Pinpoint the cell where the given text exists, returning its [x, y] midpoint coordinate. 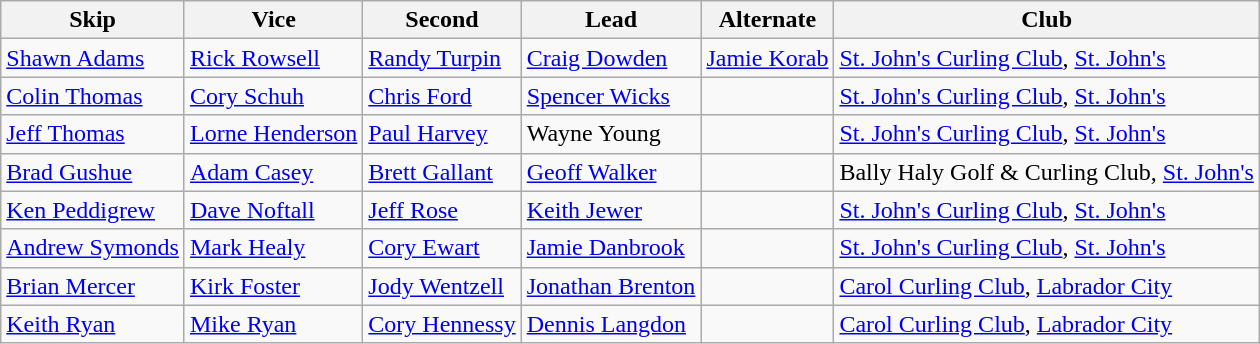
Jody Wentzell [442, 286]
Jonathan Brenton [611, 286]
Jamie Korab [768, 58]
Jeff Thomas [93, 134]
Keith Ryan [93, 324]
Adam Casey [273, 172]
Craig Dowden [611, 58]
Lorne Henderson [273, 134]
Skip [93, 20]
Cory Ewart [442, 248]
Chris Ford [442, 96]
Alternate [768, 20]
Jamie Danbrook [611, 248]
Ken Peddigrew [93, 210]
Bally Haly Golf & Curling Club, St. John's [1046, 172]
Shawn Adams [93, 58]
Kirk Foster [273, 286]
Geoff Walker [611, 172]
Vice [273, 20]
Brett Gallant [442, 172]
Andrew Symonds [93, 248]
Rick Rowsell [273, 58]
Cory Schuh [273, 96]
Randy Turpin [442, 58]
Club [1046, 20]
Second [442, 20]
Mike Ryan [273, 324]
Lead [611, 20]
Mark Healy [273, 248]
Dave Noftall [273, 210]
Brian Mercer [93, 286]
Spencer Wicks [611, 96]
Paul Harvey [442, 134]
Jeff Rose [442, 210]
Dennis Langdon [611, 324]
Colin Thomas [93, 96]
Cory Hennessy [442, 324]
Wayne Young [611, 134]
Brad Gushue [93, 172]
Keith Jewer [611, 210]
